From the cell containing the given text, extract its center point as [X, Y] coordinate. 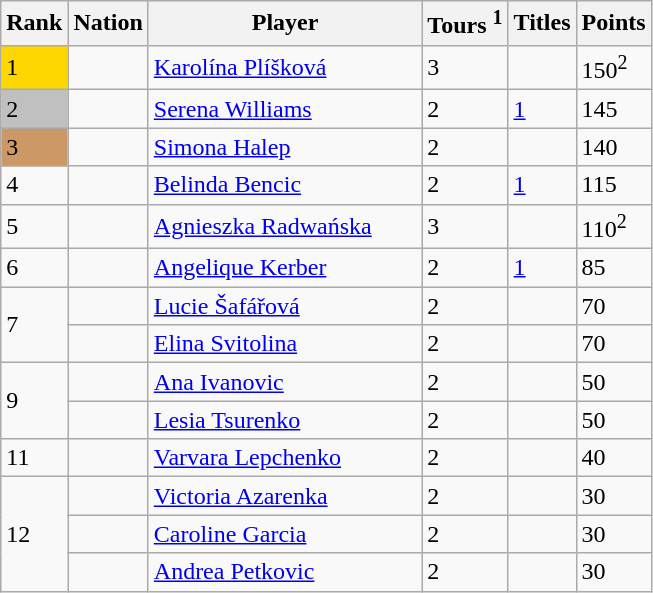
7 [34, 325]
Karolína Plíšková [285, 68]
4 [34, 185]
115 [614, 185]
Victoria Azarenka [285, 496]
5 [34, 226]
Varvara Lepchenko [285, 458]
Ana Ivanovic [285, 382]
6 [34, 268]
Lesia Tsurenko [285, 420]
Angelique Kerber [285, 268]
85 [614, 268]
Elina Svitolina [285, 344]
12 [34, 534]
11 [34, 458]
Lucie Šafářová [285, 306]
1502 [614, 68]
Player [285, 24]
40 [614, 458]
Nation [108, 24]
Rank [34, 24]
140 [614, 147]
Tours 1 [465, 24]
9 [34, 401]
Points [614, 24]
145 [614, 109]
Caroline Garcia [285, 534]
Belinda Bencic [285, 185]
Agnieszka Radwańska [285, 226]
Simona Halep [285, 147]
Andrea Petkovic [285, 572]
1102 [614, 226]
Titles [542, 24]
Serena Williams [285, 109]
